Detect which cell encompasses the target text, then output its [x, y] center coordinate. 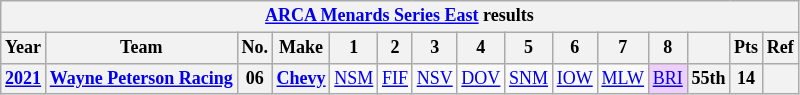
7 [622, 48]
Wayne Peterson Racing [141, 78]
8 [668, 48]
Make [301, 48]
14 [746, 78]
6 [574, 48]
SNM [529, 78]
4 [481, 48]
ARCA Menards Series East results [400, 16]
1 [354, 48]
2021 [24, 78]
BRI [668, 78]
IOW [574, 78]
5 [529, 48]
3 [434, 48]
No. [254, 48]
55th [708, 78]
Pts [746, 48]
Ref [780, 48]
Year [24, 48]
NSV [434, 78]
Chevy [301, 78]
MLW [622, 78]
DOV [481, 78]
06 [254, 78]
NSM [354, 78]
FIF [396, 78]
Team [141, 48]
2 [396, 48]
